Extract the (X, Y) coordinate from the center of the cell holding the provided text.  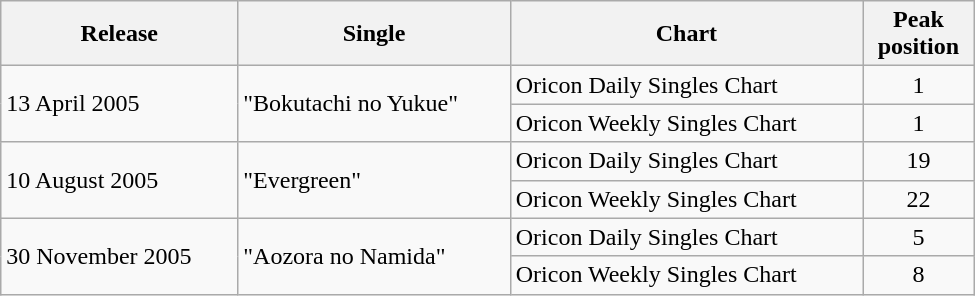
Chart (686, 34)
Peakposition (919, 34)
19 (919, 161)
13 April 2005 (120, 104)
Single (374, 34)
10 August 2005 (120, 180)
"Bokutachi no Yukue" (374, 104)
"Evergreen" (374, 180)
5 (919, 237)
22 (919, 199)
8 (919, 275)
Release (120, 34)
"Aozora no Namida" (374, 256)
30 November 2005 (120, 256)
